Detect which cell encompasses the target text, then output its (x, y) center coordinate. 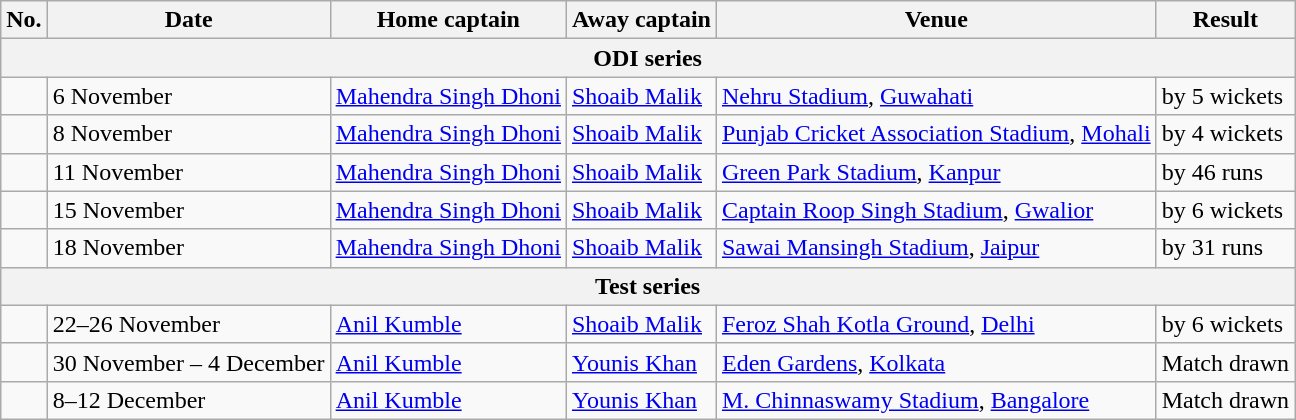
11 November (188, 172)
M. Chinnaswamy Stadium, Bangalore (936, 400)
Nehru Stadium, Guwahati (936, 96)
by 5 wickets (1225, 96)
No. (24, 20)
Punjab Cricket Association Stadium, Mohali (936, 134)
Venue (936, 20)
Away captain (641, 20)
15 November (188, 210)
by 31 runs (1225, 248)
Test series (648, 286)
8 November (188, 134)
Date (188, 20)
by 46 runs (1225, 172)
Result (1225, 20)
ODI series (648, 58)
Green Park Stadium, Kanpur (936, 172)
8–12 December (188, 400)
18 November (188, 248)
6 November (188, 96)
Sawai Mansingh Stadium, Jaipur (936, 248)
Feroz Shah Kotla Ground, Delhi (936, 324)
Captain Roop Singh Stadium, Gwalior (936, 210)
Eden Gardens, Kolkata (936, 362)
22–26 November (188, 324)
by 4 wickets (1225, 134)
30 November – 4 December (188, 362)
Home captain (448, 20)
